Provide the [x, y] coordinate of the cell's center where the given text is located.  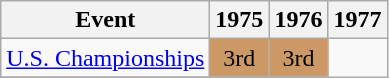
1977 [358, 20]
Event [106, 20]
U.S. Championships [106, 58]
1976 [298, 20]
1975 [240, 20]
